Search for the cell housing the specified text and yield its (X, Y) center coordinate. 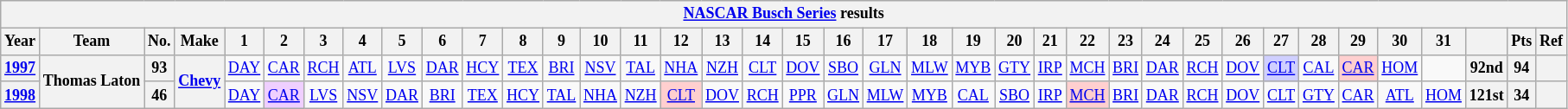
Thomas Laton (92, 81)
46 (159, 95)
14 (762, 42)
PPR (803, 95)
94 (1521, 67)
121st (1487, 95)
1 (245, 42)
24 (1162, 42)
5 (403, 42)
26 (1243, 42)
25 (1202, 42)
4 (363, 42)
19 (973, 42)
93 (159, 67)
18 (930, 42)
10 (601, 42)
28 (1319, 42)
7 (482, 42)
17 (885, 42)
12 (681, 42)
Ref (1552, 42)
16 (844, 42)
92nd (1487, 67)
1998 (21, 95)
9 (561, 42)
20 (1015, 42)
27 (1281, 42)
2 (284, 42)
6 (443, 42)
29 (1358, 42)
Chevy (200, 81)
Make (200, 42)
8 (524, 42)
13 (723, 42)
No. (159, 42)
1997 (21, 67)
Team (92, 42)
Year (21, 42)
34 (1521, 95)
30 (1400, 42)
31 (1444, 42)
Pts (1521, 42)
3 (323, 42)
NASCAR Busch Series results (784, 14)
23 (1125, 42)
15 (803, 42)
21 (1049, 42)
22 (1087, 42)
11 (641, 42)
